For the text-containing cell, return its midpoint in (X, Y) coordinate format. 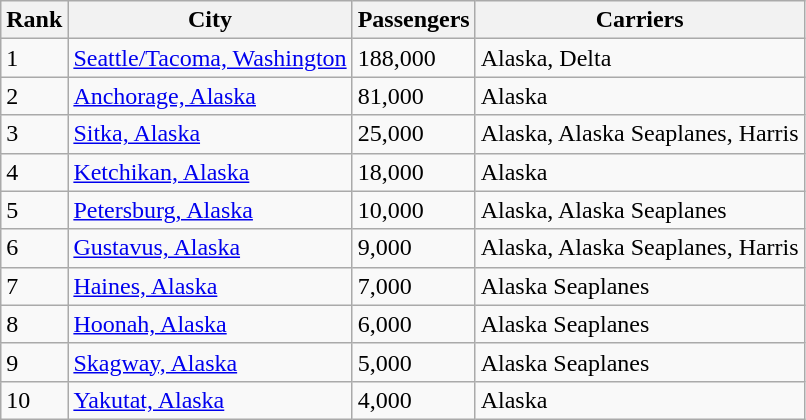
81,000 (414, 96)
6,000 (414, 324)
Anchorage, Alaska (210, 96)
10 (34, 400)
1 (34, 58)
3 (34, 134)
Alaska, Delta (640, 58)
4 (34, 172)
Ketchikan, Alaska (210, 172)
Hoonah, Alaska (210, 324)
Skagway, Alaska (210, 362)
Haines, Alaska (210, 286)
188,000 (414, 58)
2 (34, 96)
City (210, 20)
Carriers (640, 20)
6 (34, 248)
Gustavus, Alaska (210, 248)
Seattle/Tacoma, Washington (210, 58)
9 (34, 362)
Yakutat, Alaska (210, 400)
7 (34, 286)
25,000 (414, 134)
Petersburg, Alaska (210, 210)
Rank (34, 20)
Passengers (414, 20)
Sitka, Alaska (210, 134)
7,000 (414, 286)
4,000 (414, 400)
10,000 (414, 210)
8 (34, 324)
5 (34, 210)
Alaska, Alaska Seaplanes (640, 210)
5,000 (414, 362)
9,000 (414, 248)
18,000 (414, 172)
